Identify which cell holds the provided text, then report its (X, Y) central coordinate. 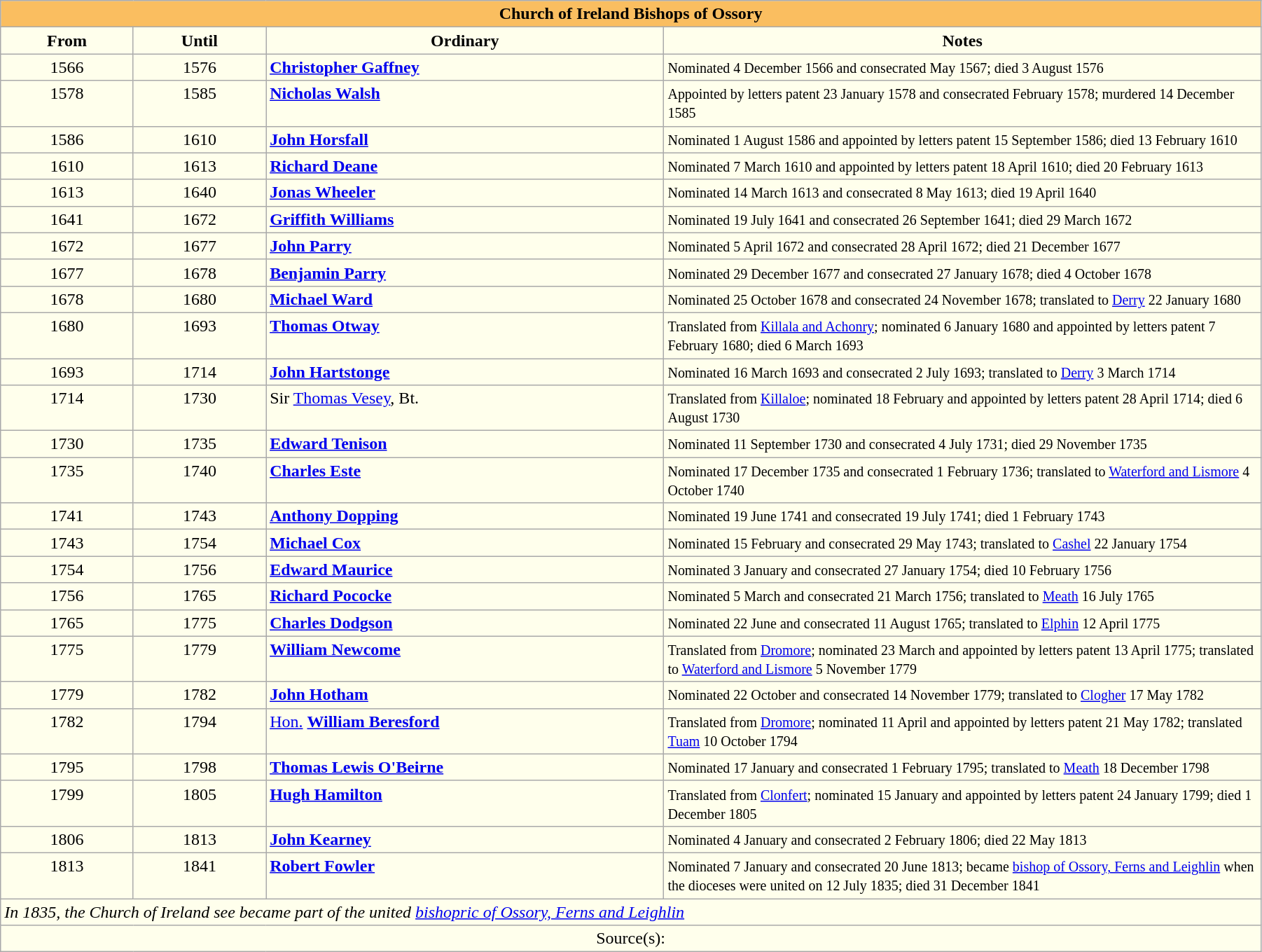
Notes (962, 41)
Nominated 5 April 1672 and consecrated 28 April 1672; died 21 December 1677 (962, 246)
1566 (67, 67)
Translated from Clonfert; nominated 15 January and appointed by letters patent 24 January 1799; died 1 December 1805 (962, 803)
1641 (67, 219)
1799 (67, 803)
Nominated 7 March 1610 and appointed by letters patent 18 April 1610; died 20 February 1613 (962, 166)
Charles Este (465, 481)
Translated from Dromore; nominated 23 March and appointed by letters patent 13 April 1775; translated to Waterford and Lismore 5 November 1779 (962, 658)
Nominated 17 December 1735 and consecrated 1 February 1736; translated to Waterford and Lismore 4 October 1740 (962, 481)
Nominated 11 September 1730 and consecrated 4 July 1731; died 29 November 1735 (962, 444)
Michael Ward (465, 299)
Nominated 25 October 1678 and consecrated 24 November 1678; translated to Derry 22 January 1680 (962, 299)
1741 (67, 516)
Nominated 19 July 1641 and consecrated 26 September 1641; died 29 March 1672 (962, 219)
Church of Ireland Bishops of Ossory (631, 14)
William Newcome (465, 658)
Nominated 19 June 1741 and consecrated 19 July 1741; died 1 February 1743 (962, 516)
Griffith Williams (465, 219)
Michael Cox (465, 543)
1640 (199, 193)
Source(s): (631, 939)
Nominated 22 June and consecrated 11 August 1765; translated to Elphin 12 April 1775 (962, 623)
John Hartstonge (465, 372)
John Hotham (465, 695)
Robert Fowler (465, 876)
Nominated 3 January and consecrated 27 January 1754; died 10 February 1756 (962, 570)
Edward Tenison (465, 444)
Anthony Dopping (465, 516)
Charles Dodgson (465, 623)
Nicholas Walsh (465, 104)
In 1835, the Church of Ireland see became part of the united bishopric of Ossory, Ferns and Leighlin (631, 911)
John Horsfall (465, 139)
Thomas Lewis O'Beirne (465, 767)
Edward Maurice (465, 570)
Until (199, 41)
Nominated 5 March and consecrated 21 March 1756; translated to Meath 16 July 1765 (962, 596)
1806 (67, 839)
1740 (199, 481)
1585 (199, 104)
Nominated 29 December 1677 and consecrated 27 January 1678; died 4 October 1678 (962, 273)
Nominated 17 January and consecrated 1 February 1795; translated to Meath 18 December 1798 (962, 767)
Nominated 4 January and consecrated 2 February 1806; died 22 May 1813 (962, 839)
1576 (199, 67)
Nominated 16 March 1693 and consecrated 2 July 1693; translated to Derry 3 March 1714 (962, 372)
Ordinary (465, 41)
Appointed by letters patent 23 January 1578 and consecrated February 1578; murdered 14 December 1585 (962, 104)
Translated from Dromore; nominated 11 April and appointed by letters patent 21 May 1782; translated Tuam 10 October 1794 (962, 731)
Richard Pococke (465, 596)
John Kearney (465, 839)
Nominated 22 October and consecrated 14 November 1779; translated to Clogher 17 May 1782 (962, 695)
Hugh Hamilton (465, 803)
Translated from Killaloe; nominated 18 February and appointed by letters patent 28 April 1714; died 6 August 1730 (962, 408)
Nominated 14 March 1613 and consecrated 8 May 1613; died 19 April 1640 (962, 193)
Christopher Gaffney (465, 67)
1798 (199, 767)
1586 (67, 139)
John Parry (465, 246)
Richard Deane (465, 166)
1841 (199, 876)
Sir Thomas Vesey, Bt. (465, 408)
Nominated 1 August 1586 and appointed by letters patent 15 September 1586; died 13 February 1610 (962, 139)
1795 (67, 767)
1805 (199, 803)
Benjamin Parry (465, 273)
1578 (67, 104)
Nominated 15 February and consecrated 29 May 1743; translated to Cashel 22 January 1754 (962, 543)
Thomas Otway (465, 335)
Jonas Wheeler (465, 193)
From (67, 41)
1794 (199, 731)
Hon. William Beresford (465, 731)
Nominated 4 December 1566 and consecrated May 1567; died 3 August 1576 (962, 67)
Translated from Killala and Achonry; nominated 6 January 1680 and appointed by letters patent 7 February 1680; died 6 March 1693 (962, 335)
